Locate the cell with the specified text and output its [X, Y] center coordinate. 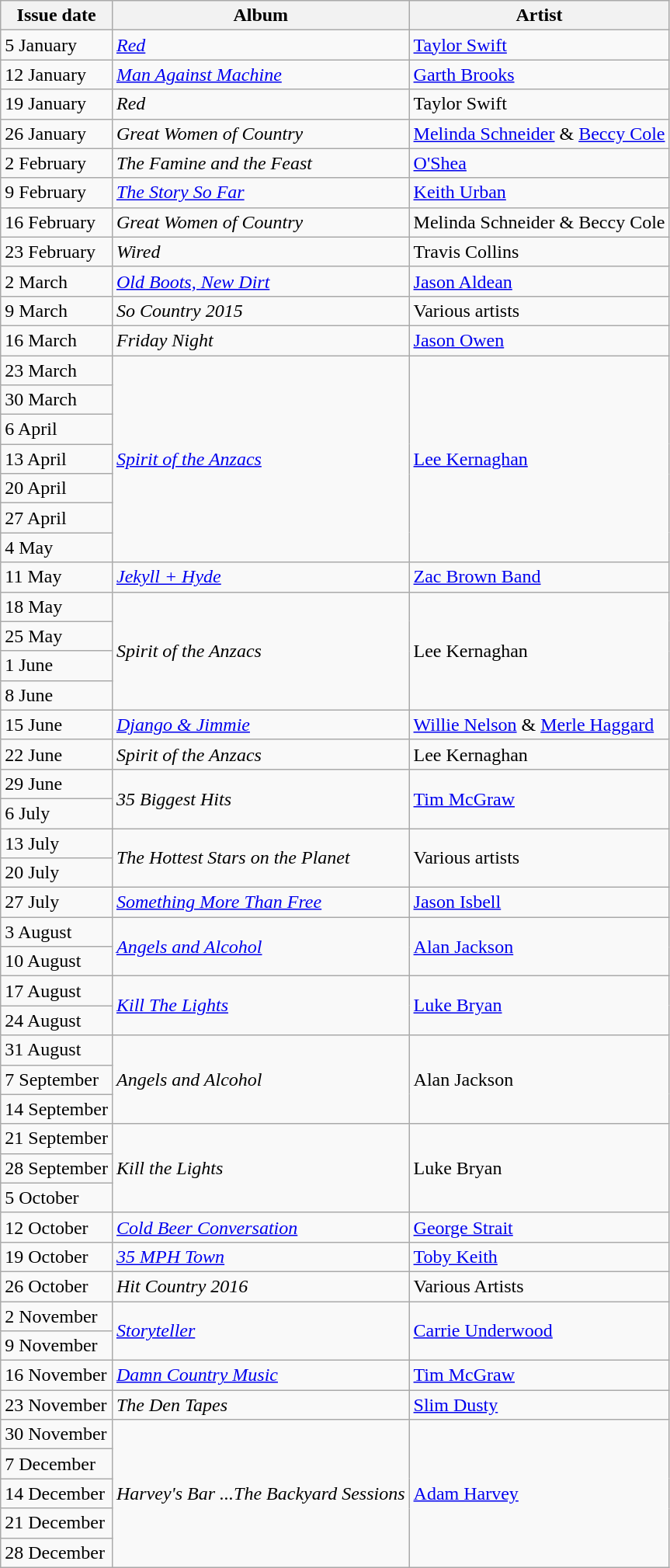
10 August [57, 961]
Willie Nelson & Merle Haggard [539, 725]
30 November [57, 1434]
Wired [261, 252]
Friday Night [261, 340]
30 March [57, 400]
2 November [57, 1316]
Travis Collins [539, 252]
O'Shea [539, 163]
23 November [57, 1405]
Issue date [57, 16]
13 April [57, 459]
2 March [57, 281]
12 January [57, 75]
Something More Than Free [261, 902]
23 February [57, 252]
7 September [57, 1080]
28 December [57, 1552]
Zac Brown Band [539, 577]
3 August [57, 932]
21 September [57, 1139]
Artist [539, 16]
17 August [57, 991]
11 May [57, 577]
4 May [57, 548]
24 August [57, 1020]
28 September [57, 1168]
16 November [57, 1375]
Toby Keith [539, 1257]
Garth Brooks [539, 75]
22 June [57, 754]
27 July [57, 902]
5 October [57, 1198]
Kill the Lights [261, 1168]
16 March [57, 340]
The Den Tapes [261, 1405]
15 June [57, 725]
16 February [57, 222]
Storyteller [261, 1331]
Man Against Machine [261, 75]
Various Artists [539, 1286]
26 October [57, 1286]
20 July [57, 873]
Old Boots, New Dirt [261, 281]
Damn Country Music [261, 1375]
Keith Urban [539, 193]
7 December [57, 1464]
25 May [57, 636]
Jason Isbell [539, 902]
Kill The Lights [261, 1006]
Harvey's Bar ...The Backyard Sessions [261, 1493]
Jason Owen [539, 340]
29 June [57, 784]
Adam Harvey [539, 1493]
8 June [57, 695]
13 July [57, 843]
14 December [57, 1493]
35 MPH Town [261, 1257]
Hit Country 2016 [261, 1286]
6 April [57, 429]
2 February [57, 163]
23 March [57, 370]
Jason Aldean [539, 281]
6 July [57, 813]
The Famine and the Feast [261, 163]
So Country 2015 [261, 311]
12 October [57, 1227]
Slim Dusty [539, 1405]
9 March [57, 311]
Jekyll + Hyde [261, 577]
Carrie Underwood [539, 1331]
5 January [57, 45]
19 January [57, 104]
20 April [57, 488]
George Strait [539, 1227]
27 April [57, 518]
18 May [57, 607]
19 October [57, 1257]
9 February [57, 193]
14 September [57, 1109]
35 Biggest Hits [261, 798]
9 November [57, 1346]
Album [261, 16]
1 June [57, 666]
The Hottest Stars on the Planet [261, 857]
26 January [57, 134]
21 December [57, 1523]
Django & Jimmie [261, 725]
Cold Beer Conversation [261, 1227]
The Story So Far [261, 193]
31 August [57, 1050]
